Find where the given text appears and provide that cell's center as [X, Y] coordinate. 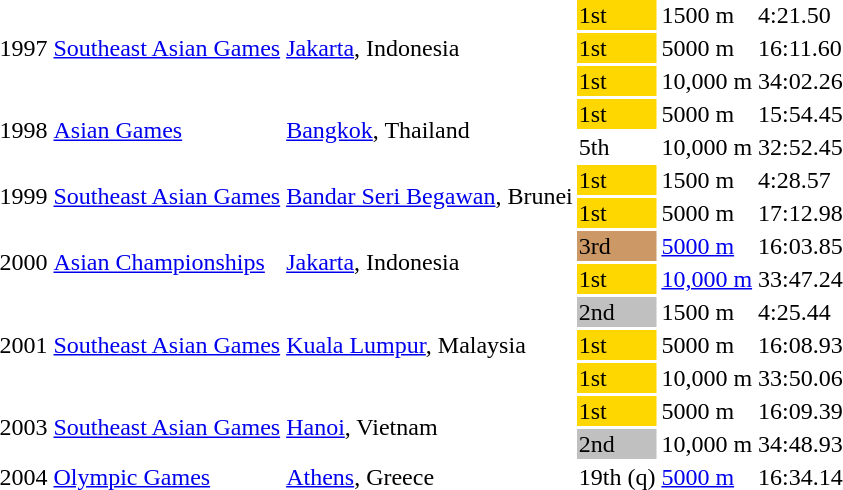
Asian Games [167, 130]
Bangkok, Thailand [430, 130]
3rd [617, 246]
Kuala Lumpur, Malaysia [430, 345]
5th [617, 147]
Hanoi, Vietnam [430, 428]
Bandar Seri Begawan, Brunei [430, 196]
Asian Championships [167, 262]
